Find where the given text appears and provide that cell's center as (x, y) coordinate. 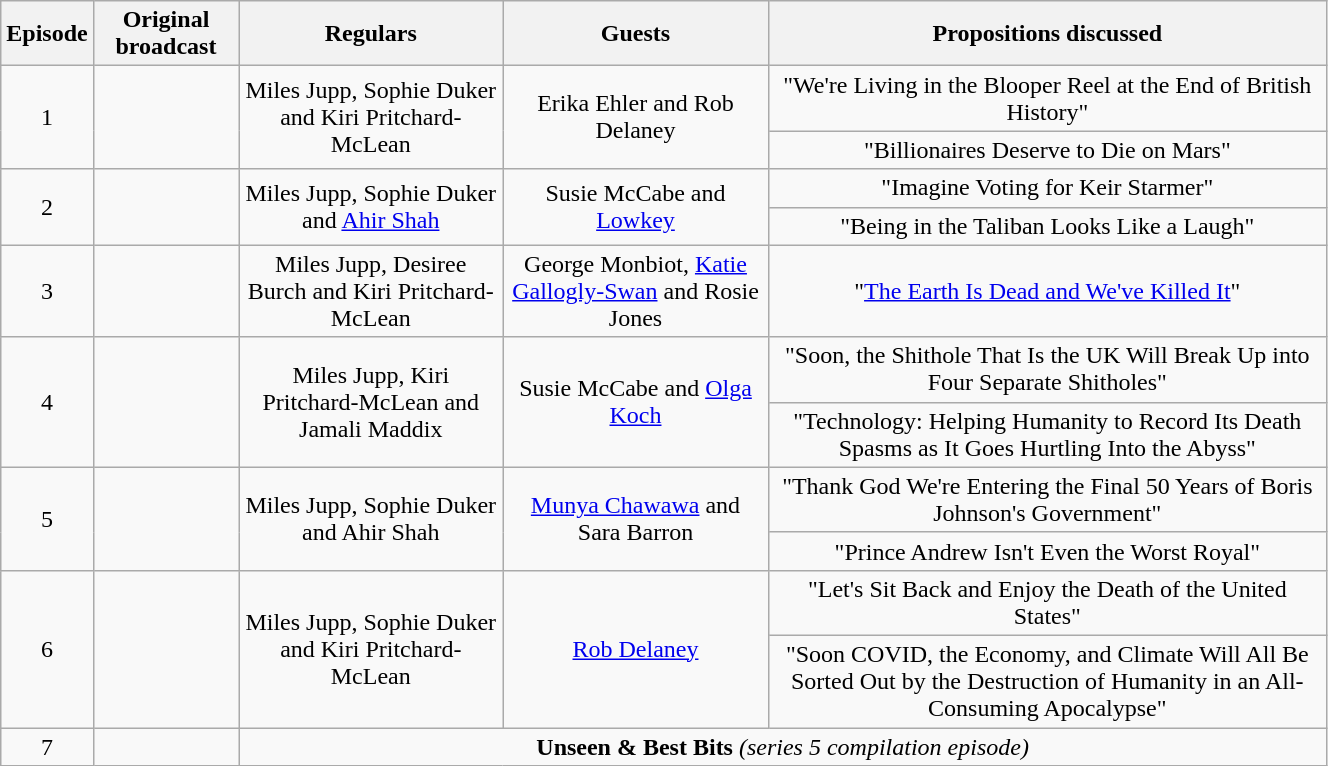
"Imagine Voting for Keir Starmer" (1047, 188)
"Soon, the Shithole That Is the UK Will Break Up into Four Separate Shitholes" (1047, 370)
Regulars (371, 34)
Unseen & Best Bits (series 5 compilation episode) (783, 747)
Rob Delaney (636, 648)
George Monbiot, Katie Gallogly-Swan and Rosie Jones (636, 291)
7 (47, 747)
"Prince Andrew Isn't Even the Worst Royal" (1047, 551)
"Soon COVID, the Economy, and Climate Will All Be Sorted Out by the Destruction of Humanity in an All-Consuming Apocalypse" (1047, 681)
Miles Jupp, Desiree Burch and Kiri Pritchard-McLean (371, 291)
4 (47, 402)
2 (47, 207)
Miles Jupp, Kiri Pritchard-McLean and Jamali Maddix (371, 402)
"We're Living in the Blooper Reel at the End of British History" (1047, 98)
Guests (636, 34)
"Technology: Helping Humanity to Record Its Death Spasms as It Goes Hurtling Into the Abyss" (1047, 434)
Erika Ehler and Rob Delaney (636, 118)
"Being in the Taliban Looks Like a Laugh" (1047, 226)
1 (47, 118)
"The Earth Is Dead and We've Killed It" (1047, 291)
"Billionaires Deserve to Die on Mars" (1047, 150)
6 (47, 648)
Munya Chawawa and Sara Barron (636, 518)
5 (47, 518)
Propositions discussed (1047, 34)
"Let's Sit Back and Enjoy the Death of the United States" (1047, 602)
Original broadcast (166, 34)
Susie McCabe and Lowkey (636, 207)
3 (47, 291)
"Thank God We're Entering the Final 50 Years of Boris Johnson's Government" (1047, 500)
Susie McCabe and Olga Koch (636, 402)
Episode (47, 34)
